Provide the [X, Y] coordinate of the cell's center where the given text is located.  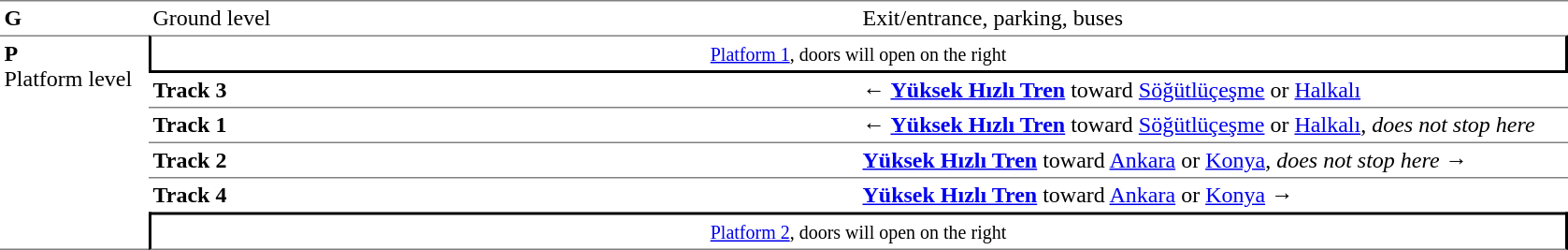
Ground level [503, 18]
Platform 2, doors will open on the right [858, 230]
← Yüksek Hızlı Tren toward Söğütlüçeşme or Halkalı, does not stop here [1214, 126]
Track 1 [503, 126]
Track 3 [503, 91]
Exit/entrance, parking, buses [1214, 18]
Track 2 [503, 161]
G [75, 18]
Platform 1, doors will open on the right [858, 54]
Yüksek Hızlı Tren toward Ankara or Konya → [1214, 195]
← Yüksek Hızlı Tren toward Söğütlüçeşme or Halkalı [1214, 91]
Yüksek Hızlı Tren toward Ankara or Konya, does not stop here → [1214, 161]
Track 4 [503, 195]
